Provide the (x, y) coordinate of the cell's center where the given text is located.  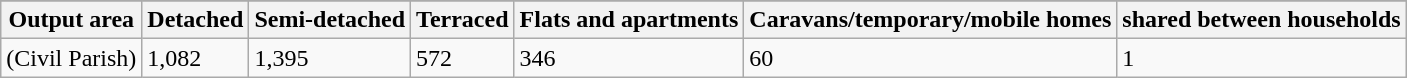
1,082 (196, 58)
Output area (72, 20)
346 (629, 58)
Caravans/temporary/mobile homes (930, 20)
(Civil Parish) (72, 58)
1,395 (330, 58)
572 (462, 58)
Flats and apartments (629, 20)
Terraced (462, 20)
60 (930, 58)
Detached (196, 20)
shared between households (1262, 20)
1 (1262, 58)
Semi-detached (330, 20)
